Determine the [x, y] coordinate at the center of the cell enclosing the given text.  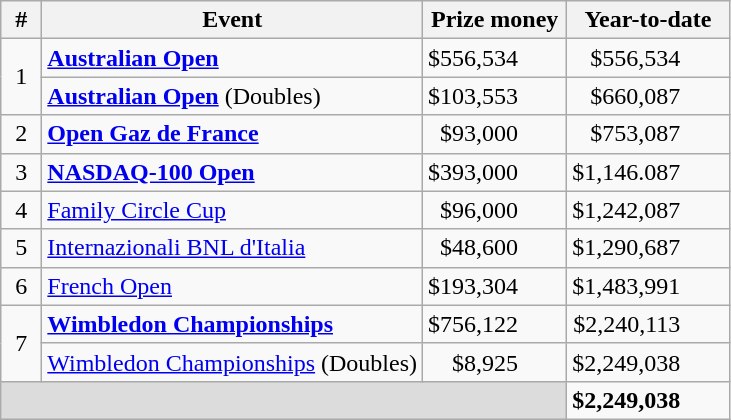
NASDAQ-100 Open [232, 172]
Year-to-date [648, 20]
Prize money [495, 20]
$2,240,113 [648, 324]
$756,122 [495, 324]
1 [22, 77]
5 [22, 248]
Wimbledon Championships (Doubles) [232, 362]
$193,304 [495, 286]
Internazionali BNL d'Italia [232, 248]
$1,483,991 [648, 286]
$8,925 [495, 362]
# [22, 20]
$753,087 [648, 134]
3 [22, 172]
Family Circle Cup [232, 210]
$660,087 [648, 96]
$393,000 [495, 172]
$96,000 [495, 210]
$1,290,687 [648, 248]
$1,146.087 [648, 172]
2 [22, 134]
$48,600 [495, 248]
Open Gaz de France [232, 134]
Australian Open [232, 58]
$103,553 [495, 96]
Event [232, 20]
$93,000 [495, 134]
7 [22, 343]
Australian Open (Doubles) [232, 96]
4 [22, 210]
French Open [232, 286]
$1,242,087 [648, 210]
Wimbledon Championships [232, 324]
6 [22, 286]
